Find where the given text appears and provide that cell's center as [x, y] coordinate. 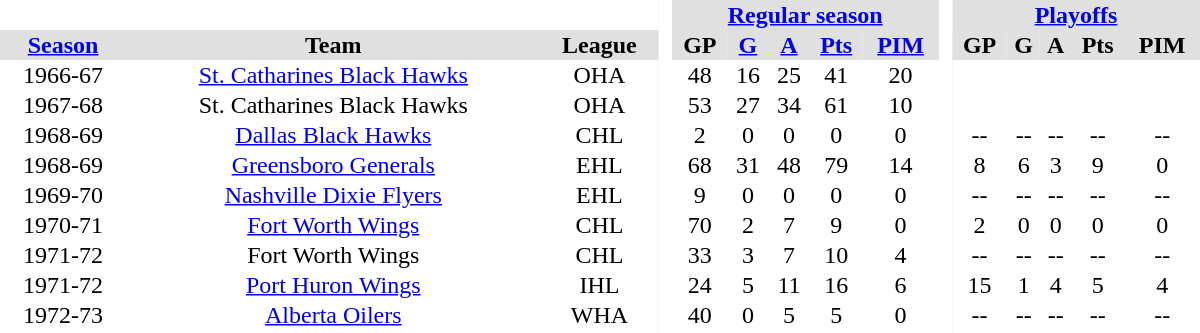
Port Huron Wings [333, 285]
IHL [599, 285]
40 [700, 315]
League [599, 45]
53 [700, 105]
68 [700, 165]
20 [901, 75]
1969-70 [63, 195]
WHA [599, 315]
1967-68 [63, 105]
61 [836, 105]
25 [788, 75]
11 [788, 285]
24 [700, 285]
Season [63, 45]
1966-67 [63, 75]
Alberta Oilers [333, 315]
31 [748, 165]
Nashville Dixie Flyers [333, 195]
Playoffs [1076, 15]
Dallas Black Hawks [333, 135]
27 [748, 105]
15 [980, 285]
14 [901, 165]
1972-73 [63, 315]
1 [1024, 285]
Regular season [805, 15]
Greensboro Generals [333, 165]
79 [836, 165]
1970-71 [63, 225]
8 [980, 165]
70 [700, 225]
Team [333, 45]
33 [700, 255]
34 [788, 105]
41 [836, 75]
